Output the [x, y] coordinate of the center of the cell containing the given text.  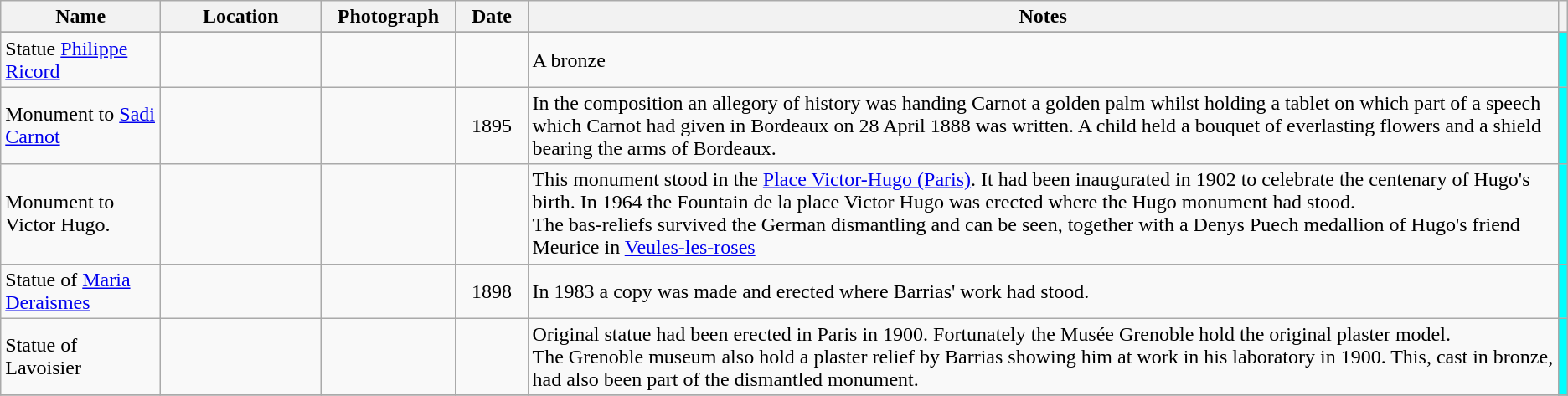
Monument to Victor Hugo. [80, 214]
1898 [492, 291]
1895 [492, 126]
Notes [1043, 17]
Name [80, 17]
Photograph [389, 17]
Statue of Lavoisier [80, 357]
Location [241, 17]
A bronze [1043, 60]
Statue Philippe Ricord [80, 60]
In 1983 a copy was made and erected where Barrias' work had stood. [1043, 291]
Date [492, 17]
Statue of Maria Deraismes [80, 291]
Monument to Sadi Carnot [80, 126]
